Provide the [x, y] coordinate of the cell's center where the given text is located.  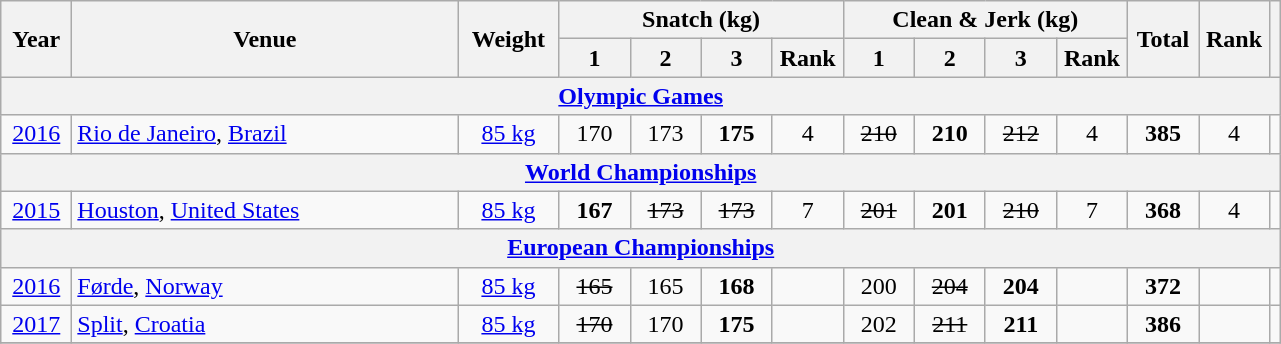
168 [736, 286]
368 [1162, 210]
Year [36, 39]
Split, Croatia [265, 324]
Olympic Games [641, 96]
World Championships [641, 172]
Weight [508, 39]
Førde, Norway [265, 286]
European Championships [641, 248]
2015 [36, 210]
167 [594, 210]
Venue [265, 39]
386 [1162, 324]
Clean & Jerk (kg) [985, 20]
Snatch (kg) [701, 20]
2017 [36, 324]
Houston, United States [265, 210]
212 [1020, 134]
202 [878, 324]
372 [1162, 286]
Rio de Janeiro, Brazil [265, 134]
385 [1162, 134]
200 [878, 286]
Total [1162, 39]
